Extract the [x, y] coordinate from the center of the cell holding the provided text.  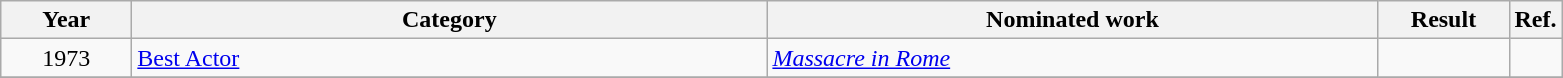
Nominated work [1072, 20]
Category [450, 20]
1973 [66, 58]
Best Actor [450, 58]
Year [66, 20]
Result [1444, 20]
Ref. [1536, 20]
Massacre in Rome [1072, 58]
